Locate the cell with the specified text and output its [x, y] center coordinate. 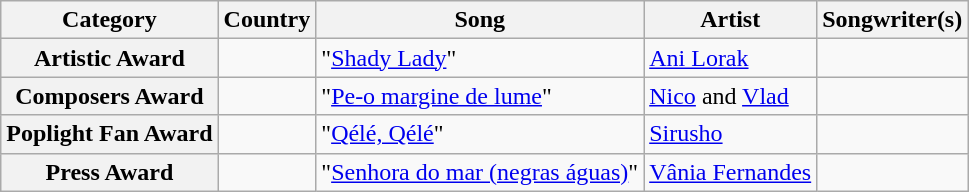
"Qélé, Qélé" [480, 134]
Song [480, 20]
Ani Lorak [730, 58]
Artist [730, 20]
"Shady Lady" [480, 58]
"Senhora do mar (negras águas)" [480, 172]
Songwriter(s) [892, 20]
Nico and Vlad [730, 96]
Artistic Award [110, 58]
Country [267, 20]
Sirusho [730, 134]
Composers Award [110, 96]
Poplight Fan Award [110, 134]
Press Award [110, 172]
Category [110, 20]
Vânia Fernandes [730, 172]
"Pe-o margine de lume" [480, 96]
